Return the (x, y) coordinate for the center point of the cell that contains the specified text.  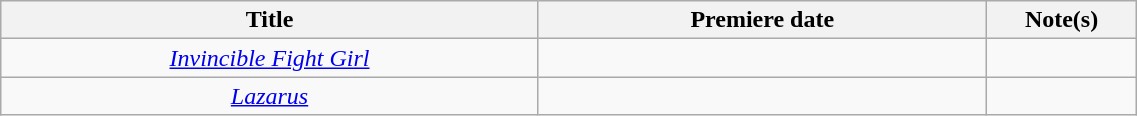
Lazarus (270, 96)
Title (270, 20)
Premiere date (762, 20)
Invincible Fight Girl (270, 58)
Note(s) (1062, 20)
